Search for the cell housing the specified text and yield its (x, y) center coordinate. 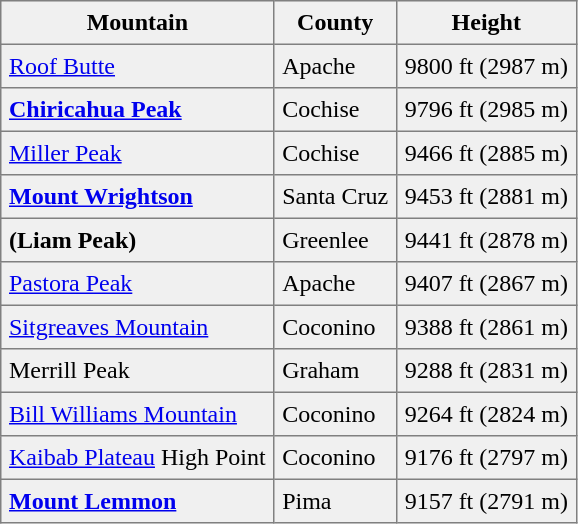
Merrill Peak (138, 371)
9466 ft (2885 m) (486, 153)
Pima (335, 501)
9264 ft (2824 m) (486, 414)
Graham (335, 371)
Chiricahua Peak (138, 110)
Mount Wrightson (138, 197)
Sitgreaves Mountain (138, 327)
Bill Williams Mountain (138, 414)
Santa Cruz (335, 197)
9407 ft (2867 m) (486, 284)
(Liam Peak) (138, 240)
9288 ft (2831 m) (486, 371)
9453 ft (2881 m) (486, 197)
9176 ft (2797 m) (486, 458)
Pastora Peak (138, 284)
Mount Lemmon (138, 501)
Miller Peak (138, 153)
9441 ft (2878 m) (486, 240)
County (335, 23)
9796 ft (2985 m) (486, 110)
9157 ft (2791 m) (486, 501)
9800 ft (2987 m) (486, 66)
Kaibab Plateau High Point (138, 458)
Greenlee (335, 240)
Mountain (138, 23)
9388 ft (2861 m) (486, 327)
Height (486, 23)
Roof Butte (138, 66)
